Extract the [X, Y] coordinate from the center of the cell holding the provided text.  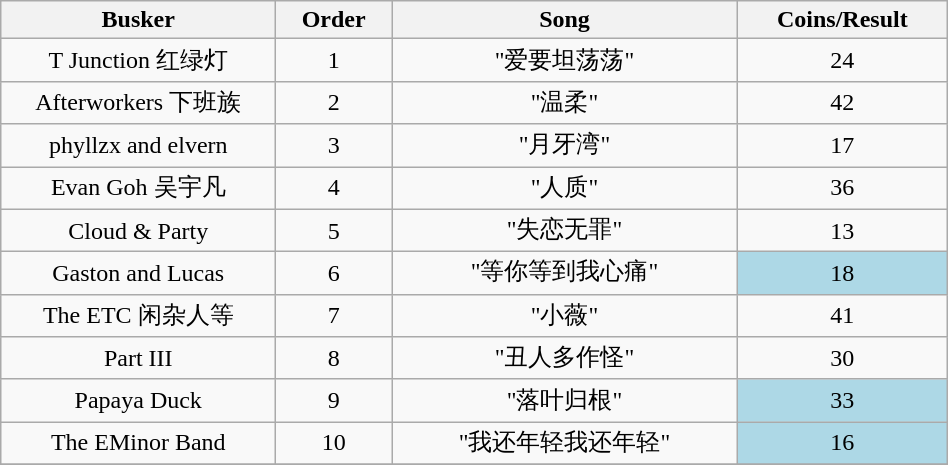
Cloud & Party [138, 230]
The ETC 闲杂人等 [138, 316]
Song [565, 20]
2 [334, 102]
4 [334, 188]
33 [842, 400]
T Junction 红绿灯 [138, 60]
13 [842, 230]
Busker [138, 20]
Gaston and Lucas [138, 274]
Order [334, 20]
The EMinor Band [138, 444]
Evan Goh 吴宇凡 [138, 188]
"失恋无罪" [565, 230]
5 [334, 230]
7 [334, 316]
17 [842, 146]
Afterworkers 下班族 [138, 102]
"月牙湾" [565, 146]
3 [334, 146]
18 [842, 274]
"落叶归根" [565, 400]
10 [334, 444]
Part III [138, 358]
8 [334, 358]
Papaya Duck [138, 400]
41 [842, 316]
"丑人多作怪" [565, 358]
1 [334, 60]
24 [842, 60]
30 [842, 358]
Coins/Result [842, 20]
42 [842, 102]
"我还年轻我还年轻" [565, 444]
"小薇" [565, 316]
6 [334, 274]
9 [334, 400]
16 [842, 444]
"等你等到我心痛" [565, 274]
"人质" [565, 188]
"温柔" [565, 102]
36 [842, 188]
"爱要坦荡荡" [565, 60]
phyllzx and elvern [138, 146]
